Return (x, y) of the center of cell containing provided text 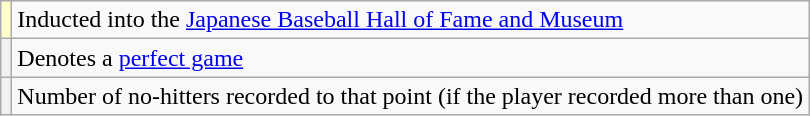
Inducted into the Japanese Baseball Hall of Fame and Museum (410, 20)
Denotes a perfect game (410, 58)
Number of no-hitters recorded to that point (if the player recorded more than one) (410, 96)
